Return [x, y] of the center of cell containing provided text 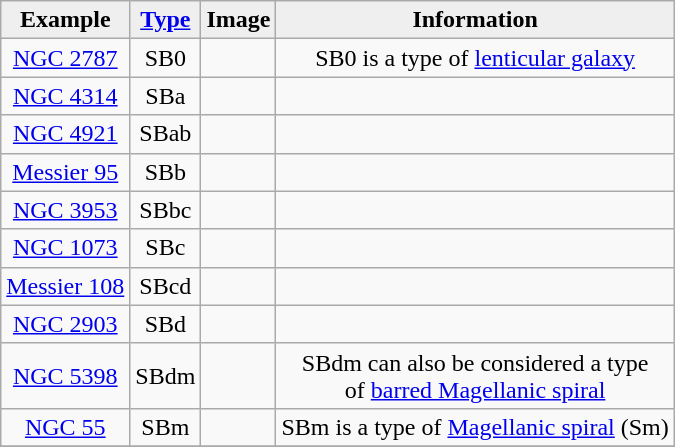
SBcd [166, 286]
Example [66, 20]
NGC 55 [66, 427]
SBm is a type of Magellanic spiral (Sm) [475, 427]
SBd [166, 324]
NGC 3953 [66, 210]
NGC 4921 [66, 134]
Image [238, 20]
SBc [166, 248]
SBa [166, 96]
NGC 1073 [66, 248]
Messier 108 [66, 286]
SBdm [166, 376]
Type [166, 20]
Messier 95 [66, 172]
SBb [166, 172]
NGC 4314 [66, 96]
SBm [166, 427]
SBab [166, 134]
Information [475, 20]
SBdm can also be considered a typeof barred Magellanic spiral [475, 376]
SBbc [166, 210]
NGC 2787 [66, 58]
SB0 is a type of lenticular galaxy [475, 58]
NGC 2903 [66, 324]
NGC 5398 [66, 376]
SB0 [166, 58]
